Find where the given text appears and provide that cell's center as (x, y) coordinate. 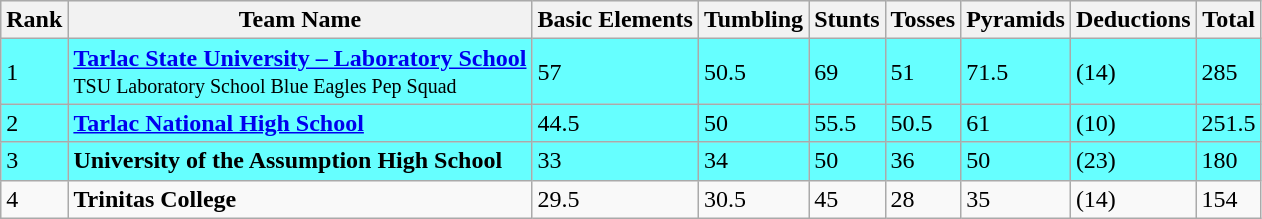
Rank (34, 20)
Pyramids (1016, 20)
285 (1228, 72)
33 (615, 161)
34 (753, 161)
4 (34, 199)
28 (923, 199)
Team Name (300, 20)
2 (34, 123)
251.5 (1228, 123)
55.5 (847, 123)
Tosses (923, 20)
180 (1228, 161)
30.5 (753, 199)
Basic Elements (615, 20)
3 (34, 161)
University of the Assumption High School (300, 161)
1 (34, 72)
44.5 (615, 123)
Trinitas College (300, 199)
Total (1228, 20)
Tumbling (753, 20)
36 (923, 161)
45 (847, 199)
(23) (1133, 161)
57 (615, 72)
69 (847, 72)
(10) (1133, 123)
61 (1016, 123)
29.5 (615, 199)
71.5 (1016, 72)
51 (923, 72)
35 (1016, 199)
Tarlac National High School (300, 123)
Deductions (1133, 20)
154 (1228, 199)
Tarlac State University – Laboratory School TSU Laboratory School Blue Eagles Pep Squad (300, 72)
Stunts (847, 20)
